Detect which cell encompasses the target text, then output its [x, y] center coordinate. 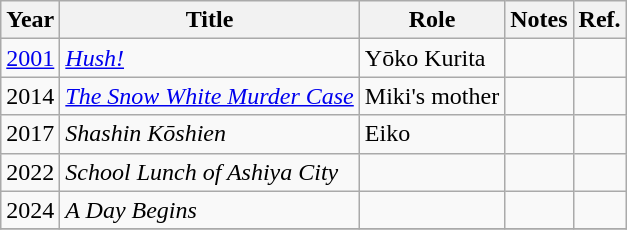
2024 [30, 210]
Hush! [210, 58]
Ref. [600, 20]
2022 [30, 172]
Shashin Kōshien [210, 134]
Role [432, 20]
2017 [30, 134]
2014 [30, 96]
2001 [30, 58]
Title [210, 20]
Miki's mother [432, 96]
The Snow White Murder Case [210, 96]
Year [30, 20]
Notes [539, 20]
School Lunch of Ashiya City [210, 172]
A Day Begins [210, 210]
Yōko Kurita [432, 58]
Eiko [432, 134]
